Find where the given text appears and provide that cell's center as (X, Y) coordinate. 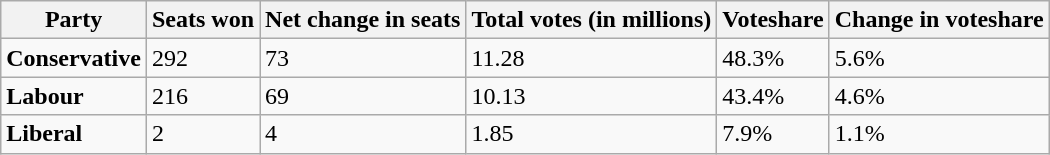
Liberal (74, 134)
216 (202, 96)
4.6% (939, 96)
2 (202, 134)
73 (363, 58)
7.9% (773, 134)
4 (363, 134)
Total votes (in millions) (592, 20)
1.1% (939, 134)
69 (363, 96)
1.85 (592, 134)
11.28 (592, 58)
10.13 (592, 96)
43.4% (773, 96)
Seats won (202, 20)
48.3% (773, 58)
Change in voteshare (939, 20)
Party (74, 20)
Net change in seats (363, 20)
Labour (74, 96)
292 (202, 58)
5.6% (939, 58)
Conservative (74, 58)
Voteshare (773, 20)
